Capture the cell that displays the provided text and extract its (X, Y) central coordinate. 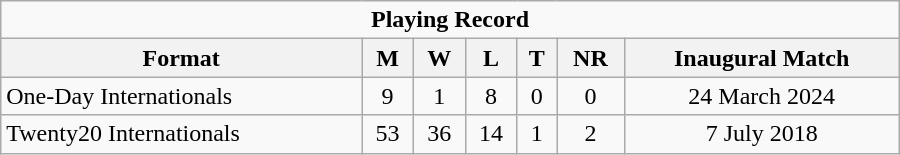
53 (388, 134)
T (537, 58)
24 March 2024 (762, 96)
One-Day Internationals (182, 96)
M (388, 58)
Twenty20 Internationals (182, 134)
7 July 2018 (762, 134)
Format (182, 58)
Inaugural Match (762, 58)
36 (439, 134)
8 (491, 96)
2 (590, 134)
NR (590, 58)
9 (388, 96)
Playing Record (450, 20)
14 (491, 134)
W (439, 58)
L (491, 58)
